Pinpoint the cell where the given text exists, returning its [x, y] midpoint coordinate. 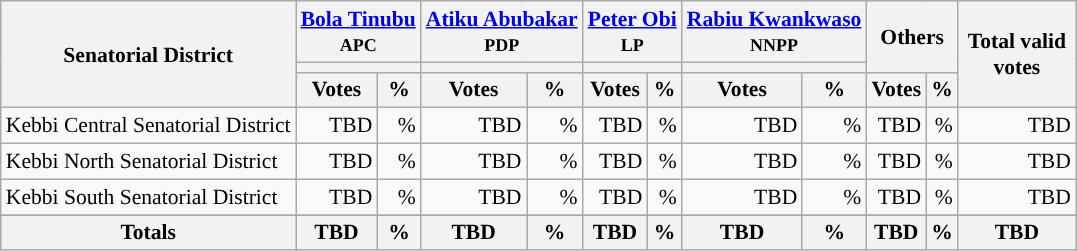
Others [912, 36]
Kebbi South Senatorial District [148, 197]
Atiku AbubakarPDP [502, 32]
Rabiu KwankwasoNNPP [774, 32]
Total valid votes [1017, 54]
Totals [148, 233]
Kebbi North Senatorial District [148, 162]
Bola TinubuAPC [358, 32]
Kebbi Central Senatorial District [148, 126]
Peter ObiLP [632, 32]
Senatorial District [148, 54]
